Return (X, Y) of the center of cell containing provided text 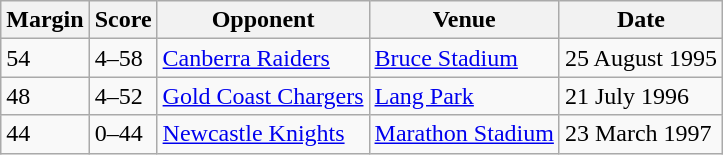
4–52 (123, 96)
Marathon Stadium (464, 134)
21 July 1996 (640, 96)
Canberra Raiders (263, 58)
Gold Coast Chargers (263, 96)
Lang Park (464, 96)
Margin (45, 20)
48 (45, 96)
Bruce Stadium (464, 58)
23 March 1997 (640, 134)
44 (45, 134)
Date (640, 20)
54 (45, 58)
Venue (464, 20)
Score (123, 20)
25 August 1995 (640, 58)
0–44 (123, 134)
4–58 (123, 58)
Opponent (263, 20)
Newcastle Knights (263, 134)
